Return [x, y] of the center of cell containing provided text 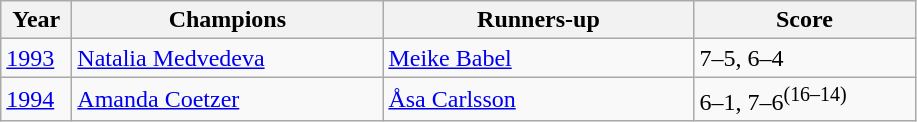
Meike Babel [538, 58]
7–5, 6–4 [804, 58]
1994 [36, 100]
Åsa Carlsson [538, 100]
Runners-up [538, 20]
1993 [36, 58]
Score [804, 20]
Amanda Coetzer [228, 100]
Year [36, 20]
Natalia Medvedeva [228, 58]
Champions [228, 20]
6–1, 7–6(16–14) [804, 100]
